Provide the (x, y) coordinate of the cell's center where the given text is located.  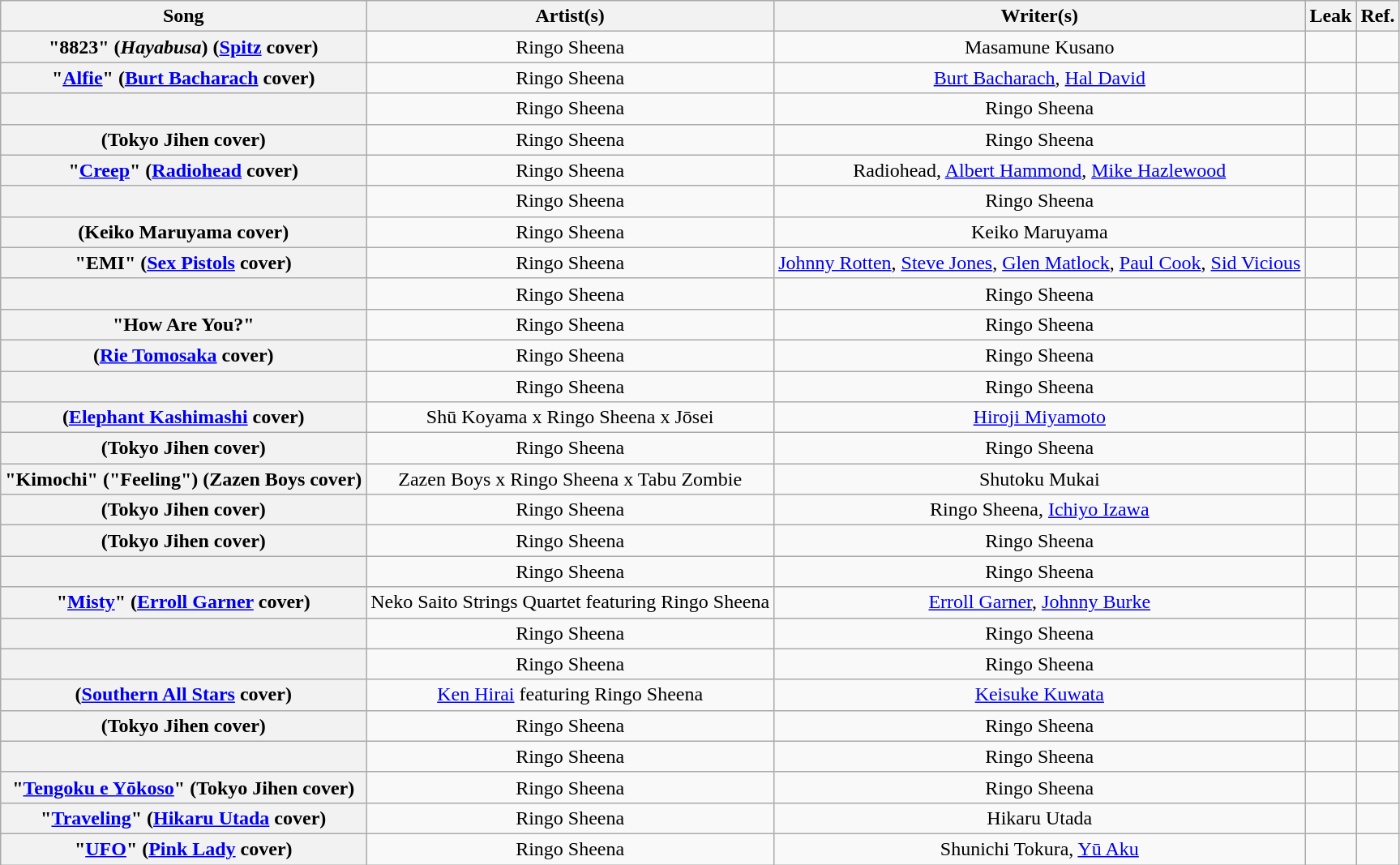
Hikaru Utada (1039, 818)
Masamune Kusano (1039, 47)
"How Are You?" (183, 324)
Burt Bacharach, Hal David (1039, 78)
"Traveling" (Hikaru Utada cover) (183, 818)
Writer(s) (1039, 16)
"Alfie" (Burt Bacharach cover) (183, 78)
"8823" (Hayabusa) (Spitz cover) (183, 47)
(Southern All Stars cover) (183, 695)
Song (183, 16)
Ringo Sheena, Ichiyo Izawa (1039, 510)
"Misty" (Erroll Garner cover) (183, 602)
"UFO" (Pink Lady cover) (183, 849)
Ref. (1378, 16)
Keiko Maruyama (1039, 232)
Shutoku Mukai (1039, 479)
Shū Koyama x Ringo Sheena x Jōsei (571, 418)
Erroll Garner, Johnny Burke (1039, 602)
Hiroji Miyamoto (1039, 418)
Radiohead, Albert Hammond, Mike Hazlewood (1039, 170)
Johnny Rotten, Steve Jones, Glen Matlock, Paul Cook, Sid Vicious (1039, 263)
(Keiko Maruyama cover) (183, 232)
"EMI" (Sex Pistols cover) (183, 263)
"Kimochi" ("Feeling") (Zazen Boys cover) (183, 479)
Neko Saito Strings Quartet featuring Ringo Sheena (571, 602)
"Creep" (Radiohead cover) (183, 170)
Shunichi Tokura, Yū Aku (1039, 849)
(Rie Tomosaka cover) (183, 355)
"Tengoku e Yōkoso" (Tokyo Jihen cover) (183, 787)
Leak (1331, 16)
Artist(s) (571, 16)
Keisuke Kuwata (1039, 695)
Zazen Boys x Ringo Sheena x Tabu Zombie (571, 479)
Ken Hirai featuring Ringo Sheena (571, 695)
(Elephant Kashimashi cover) (183, 418)
